Capture the cell that displays the provided text and extract its (X, Y) central coordinate. 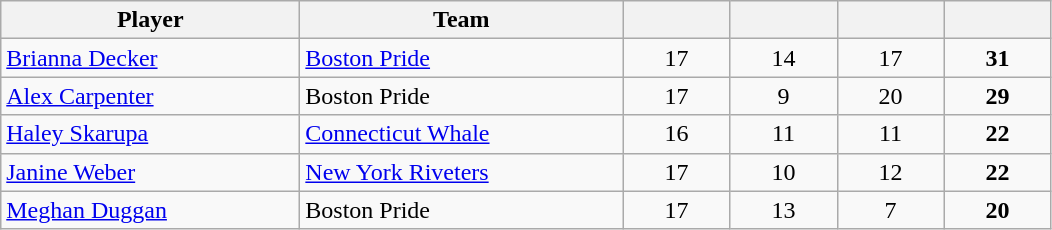
Alex Carpenter (150, 96)
Team (462, 20)
31 (998, 58)
29 (998, 96)
Haley Skarupa (150, 134)
10 (784, 172)
Brianna Decker (150, 58)
7 (890, 210)
New York Riveters (462, 172)
Connecticut Whale (462, 134)
Janine Weber (150, 172)
Player (150, 20)
Meghan Duggan (150, 210)
9 (784, 96)
16 (676, 134)
12 (890, 172)
14 (784, 58)
13 (784, 210)
